Capture the cell that displays the provided text and extract its [X, Y] central coordinate. 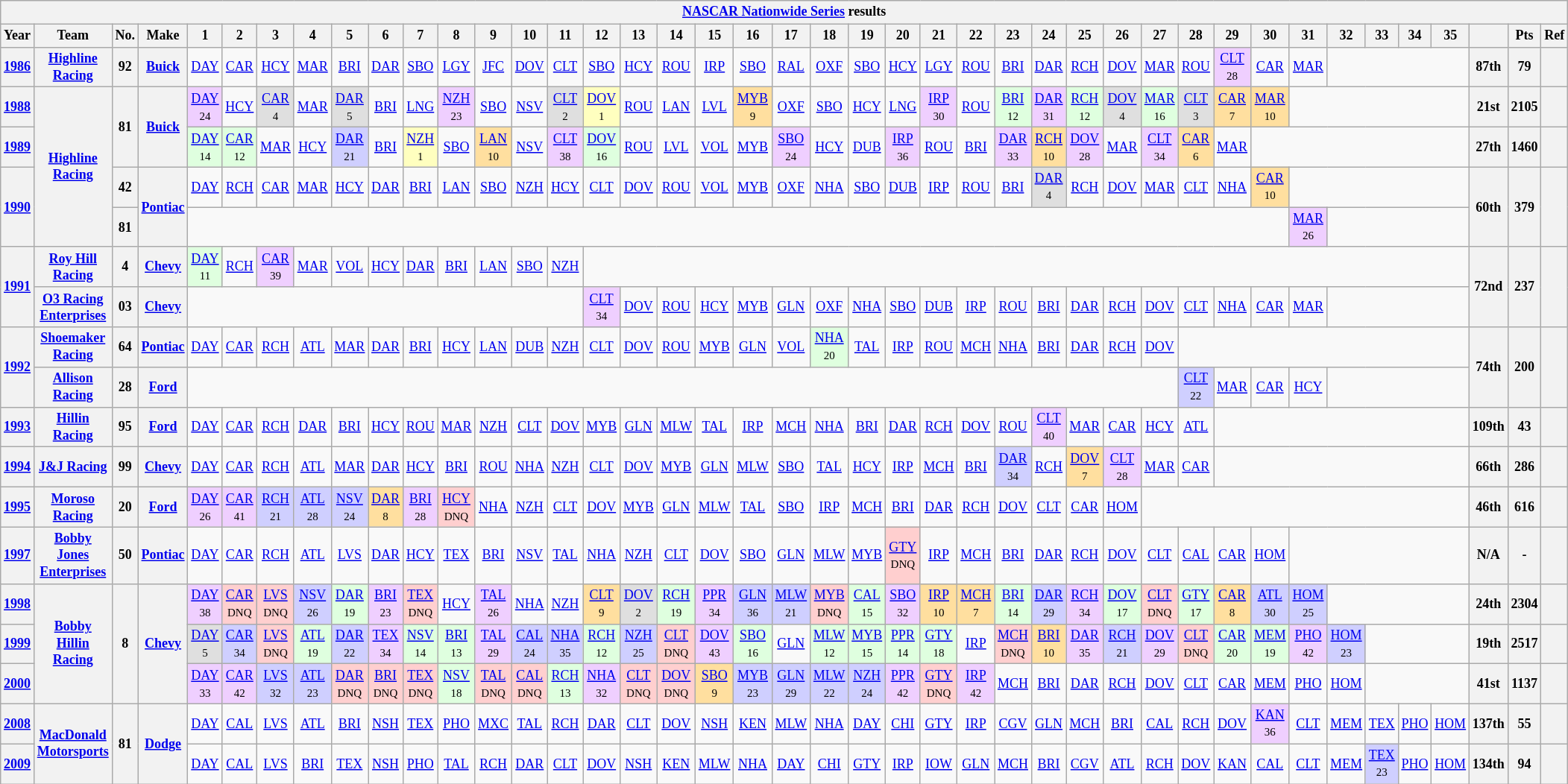
Shoemaker Racing [73, 347]
DOV29 [1159, 644]
MLW12 [829, 644]
DAR33 [1013, 147]
12 [602, 36]
GLN36 [753, 604]
CAR20 [1232, 644]
DOV2 [638, 604]
DAR29 [1048, 604]
MLW22 [829, 684]
134th [1488, 764]
41st [1488, 684]
DAR19 [350, 604]
34 [1415, 36]
13 [638, 36]
CAL24 [529, 644]
99 [125, 467]
DOVDNQ [676, 684]
7 [421, 36]
21 [939, 36]
1998 [18, 604]
RCH10 [1048, 147]
ATL23 [312, 684]
1991 [18, 286]
23 [1013, 36]
Team [73, 36]
27th [1488, 147]
LAN10 [494, 147]
55 [1524, 724]
TEX34 [386, 644]
2105 [1524, 107]
72nd [1488, 286]
MYB23 [753, 684]
MEM19 [1270, 644]
43 [1524, 427]
17 [790, 36]
87th [1488, 67]
Hillin Racing [73, 427]
26 [1123, 36]
DOV1 [602, 107]
J&J Racing [73, 467]
DAR35 [1085, 644]
GTY17 [1196, 604]
MCHDNQ [1013, 644]
1994 [18, 467]
GLN29 [790, 684]
1997 [18, 555]
2009 [18, 764]
SBO24 [790, 147]
9 [494, 36]
O3 Racing Enterprises [73, 307]
2000 [18, 684]
CAR10 [1270, 187]
237 [1524, 286]
24 [1048, 36]
Dodge [163, 744]
MAR26 [1308, 227]
JFC [494, 67]
22 [976, 36]
66th [1488, 467]
74th [1488, 367]
1995 [18, 507]
No. [125, 36]
BRIDNQ [386, 684]
379 [1524, 207]
ATL19 [312, 644]
MYBDNQ [829, 604]
19 [867, 36]
CAR34 [240, 644]
NSV18 [456, 684]
60th [1488, 207]
DAY26 [205, 507]
79 [1524, 67]
IRP30 [939, 107]
NSV14 [421, 644]
11 [565, 36]
PHO42 [1308, 644]
DAY38 [205, 604]
6 [386, 36]
46th [1488, 507]
2008 [18, 724]
92 [125, 67]
CAR7 [1232, 107]
DAY5 [205, 644]
NHA32 [602, 684]
1460 [1524, 147]
Ref [1555, 36]
CARDNQ [240, 604]
Moroso Racing [73, 507]
DOV7 [1085, 467]
MYB9 [753, 107]
MAR16 [1159, 107]
1990 [18, 207]
1 [205, 36]
BRI10 [1048, 644]
Roy Hill Racing [73, 267]
DOV28 [1085, 147]
137th [1488, 724]
GTY18 [939, 644]
BRI13 [456, 644]
1986 [18, 67]
PPR14 [904, 644]
94 [1524, 764]
Pts [1524, 36]
IRP36 [904, 147]
CAR8 [1232, 604]
1992 [18, 367]
50 [125, 555]
42 [125, 187]
CLT38 [565, 147]
KAN36 [1270, 724]
NSV24 [350, 507]
64 [125, 347]
03 [125, 307]
PPR42 [904, 684]
29 [1232, 36]
1999 [18, 644]
25 [1085, 36]
BRI28 [421, 507]
CLT3 [1196, 107]
Bobby Hillin Racing [73, 644]
DAR4 [1048, 187]
CAR12 [240, 147]
NASCAR Nationwide Series results [784, 12]
LVS32 [276, 684]
2304 [1524, 604]
HOM23 [1347, 644]
2 [240, 36]
3 [276, 36]
19th [1488, 644]
35 [1451, 36]
Year [18, 36]
RAL [790, 67]
CAR4 [276, 107]
SBO9 [714, 684]
SBO32 [904, 604]
NHA35 [565, 644]
DAR34 [1013, 467]
ATL28 [312, 507]
1993 [18, 427]
DAY14 [205, 147]
CALDNQ [529, 684]
NSV26 [312, 604]
CLT22 [1196, 387]
NZH24 [867, 684]
DAR22 [350, 644]
DOV4 [1123, 107]
BRI12 [1013, 107]
DAY24 [205, 107]
- [1524, 555]
2517 [1524, 644]
616 [1524, 507]
DAR21 [350, 147]
CAR42 [240, 684]
CAR6 [1196, 147]
95 [125, 427]
MCH7 [976, 604]
IRP42 [976, 684]
SBO16 [753, 644]
18 [829, 36]
MXC [494, 724]
30 [1270, 36]
DAY11 [205, 267]
BRI23 [386, 604]
IRP10 [939, 604]
NZH23 [456, 107]
200 [1524, 367]
1989 [18, 147]
NZH25 [638, 644]
CLT40 [1048, 427]
DOV43 [714, 644]
NZH1 [421, 147]
TAL26 [494, 604]
16 [753, 36]
MAR10 [1270, 107]
CAR39 [276, 267]
Make [163, 36]
DOV16 [602, 147]
CAR41 [240, 507]
MacDonald Motorsports [73, 744]
MLW21 [790, 604]
1137 [1524, 684]
DAR31 [1048, 107]
CAL15 [867, 604]
DAR5 [350, 107]
HCYDNQ [456, 507]
33 [1382, 36]
RCH19 [676, 604]
RCH34 [1085, 604]
Allison Racing [73, 387]
32 [1347, 36]
KAN [1232, 764]
31 [1308, 36]
BRI14 [1013, 604]
286 [1524, 467]
HOM25 [1308, 604]
109th [1488, 427]
DOV17 [1123, 604]
CLT2 [565, 107]
NHA20 [829, 347]
RCH13 [565, 684]
CLT9 [602, 604]
PPR34 [714, 604]
27 [1159, 36]
IOW [939, 764]
14 [676, 36]
TALDNQ [494, 684]
1988 [18, 107]
ATL30 [1270, 604]
15 [714, 36]
TEX23 [1382, 764]
MYB15 [867, 644]
24th [1488, 604]
DARDNQ [350, 684]
DAY33 [205, 684]
N/A [1488, 555]
10 [529, 36]
5 [350, 36]
TAL29 [494, 644]
DAR8 [386, 507]
Bobby Jones Enterprises [73, 555]
21st [1488, 107]
